For the text-containing cell, return its midpoint in (x, y) coordinate format. 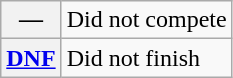
Did not finish (146, 58)
— (31, 20)
Did not compete (146, 20)
DNF (31, 58)
